From the cell containing the given text, extract its center point as [x, y] coordinate. 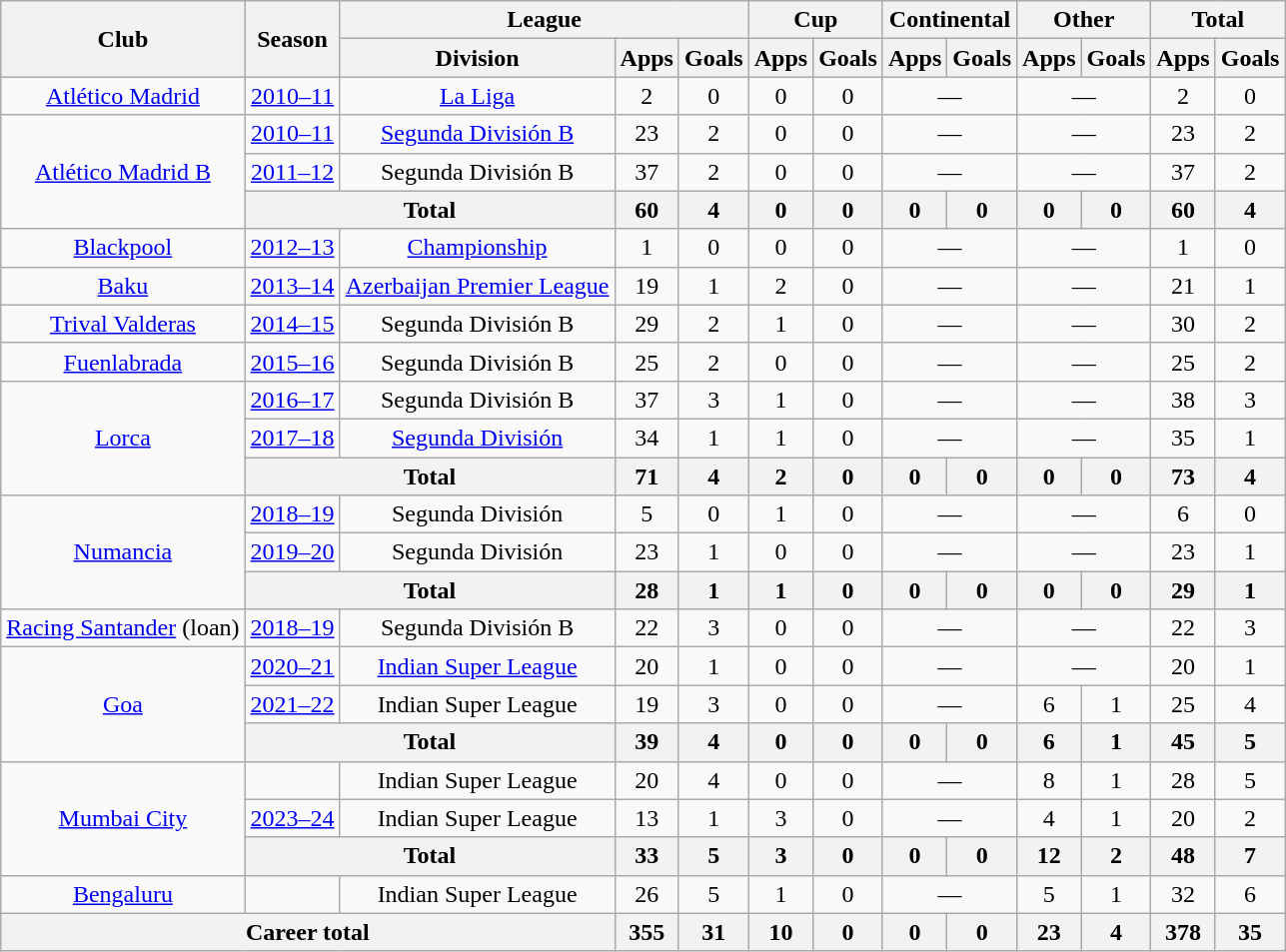
2016–17 [292, 400]
26 [646, 894]
League [544, 20]
Fuenlabrada [123, 362]
Lorca [123, 438]
Other [1084, 20]
Trival Valderas [123, 324]
Season [292, 39]
Bengaluru [123, 894]
7 [1250, 856]
30 [1183, 324]
12 [1049, 856]
21 [1183, 286]
48 [1183, 856]
Division [478, 58]
33 [646, 856]
2014–15 [292, 324]
Atlético Madrid B [123, 172]
Atlético Madrid [123, 96]
Goa [123, 704]
2017–18 [292, 438]
8 [1049, 780]
Continental [949, 20]
31 [713, 932]
45 [1183, 742]
Cup [815, 20]
71 [646, 476]
Career total [308, 932]
2012–13 [292, 248]
Championship [478, 248]
73 [1183, 476]
39 [646, 742]
2015–16 [292, 362]
32 [1183, 894]
Racing Santander (loan) [123, 628]
Numancia [123, 552]
355 [646, 932]
2020–21 [292, 666]
2023–24 [292, 818]
38 [1183, 400]
Baku [123, 286]
Azerbaijan Premier League [478, 286]
La Liga [478, 96]
2013–14 [292, 286]
378 [1183, 932]
Mumbai City [123, 818]
2021–22 [292, 704]
2019–20 [292, 552]
10 [780, 932]
Blackpool [123, 248]
34 [646, 438]
13 [646, 818]
Club [123, 39]
2011–12 [292, 172]
